Locate the cell with the specified text and output its (x, y) center coordinate. 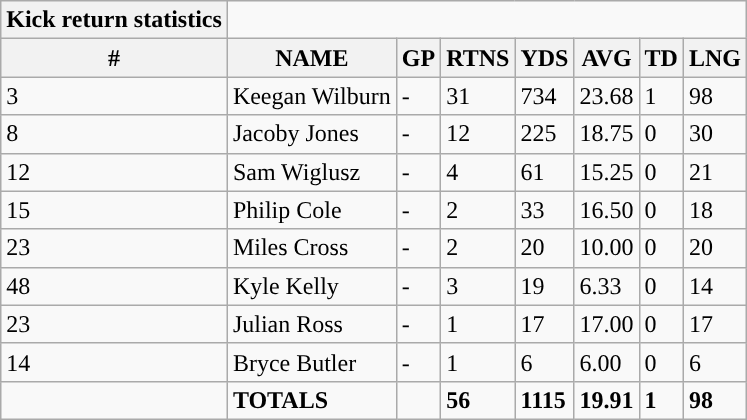
TD (661, 58)
Jacoby Jones (312, 134)
56 (478, 400)
GP (418, 58)
10.00 (606, 248)
15.25 (606, 172)
6.33 (606, 286)
31 (478, 96)
33 (544, 210)
18.75 (606, 134)
15 (114, 210)
23.68 (606, 96)
Kick return statistics (114, 20)
18 (714, 210)
Philip Cole (312, 210)
Keegan Wilburn (312, 96)
Julian Ross (312, 324)
30 (714, 134)
16.50 (606, 210)
YDS (544, 58)
AVG (606, 58)
Sam Wiglusz (312, 172)
NAME (312, 58)
LNG (714, 58)
4 (478, 172)
225 (544, 134)
48 (114, 286)
1115 (544, 400)
RTNS (478, 58)
# (114, 58)
Bryce Butler (312, 362)
TOTALS (312, 400)
19 (544, 286)
17.00 (606, 324)
21 (714, 172)
61 (544, 172)
734 (544, 96)
6.00 (606, 362)
Kyle Kelly (312, 286)
8 (114, 134)
19.91 (606, 400)
Miles Cross (312, 248)
